Capture the cell that displays the provided text and extract its (X, Y) central coordinate. 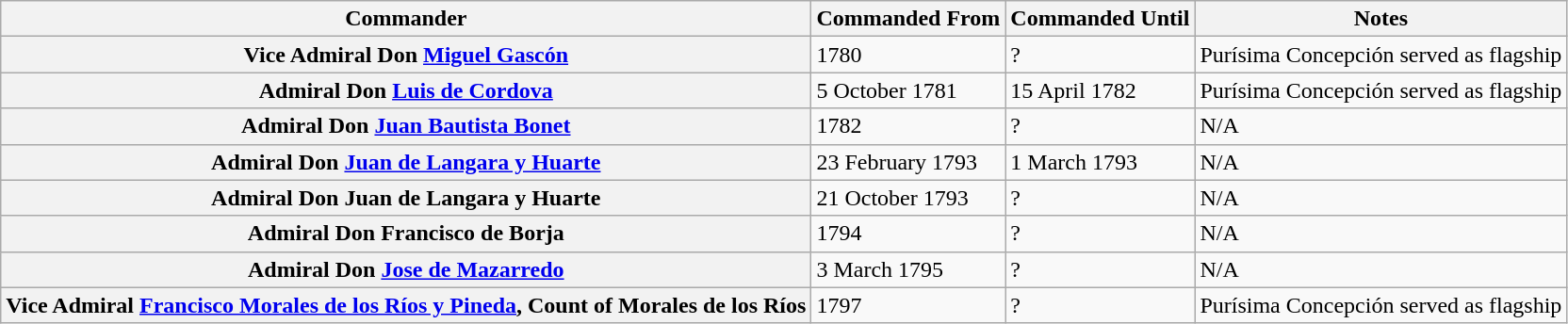
1797 (908, 305)
3 March 1795 (908, 269)
Vice Admiral Don Miguel Gascón (406, 55)
23 February 1793 (908, 162)
Commanded From (908, 19)
15 April 1782 (1101, 90)
5 October 1781 (908, 90)
Admiral Don Juan Bautista Bonet (406, 126)
1780 (908, 55)
Vice Admiral Francisco Morales de los Ríos y Pineda, Count of Morales de los Ríos (406, 305)
Commander (406, 19)
1794 (908, 234)
Notes (1381, 19)
Admiral Don Luis de Cordova (406, 90)
1 March 1793 (1101, 162)
Admiral Don Jose de Mazarredo (406, 269)
21 October 1793 (908, 198)
1782 (908, 126)
Admiral Don Francisco de Borja (406, 234)
Commanded Until (1101, 19)
